Search for the cell housing the specified text and yield its (X, Y) center coordinate. 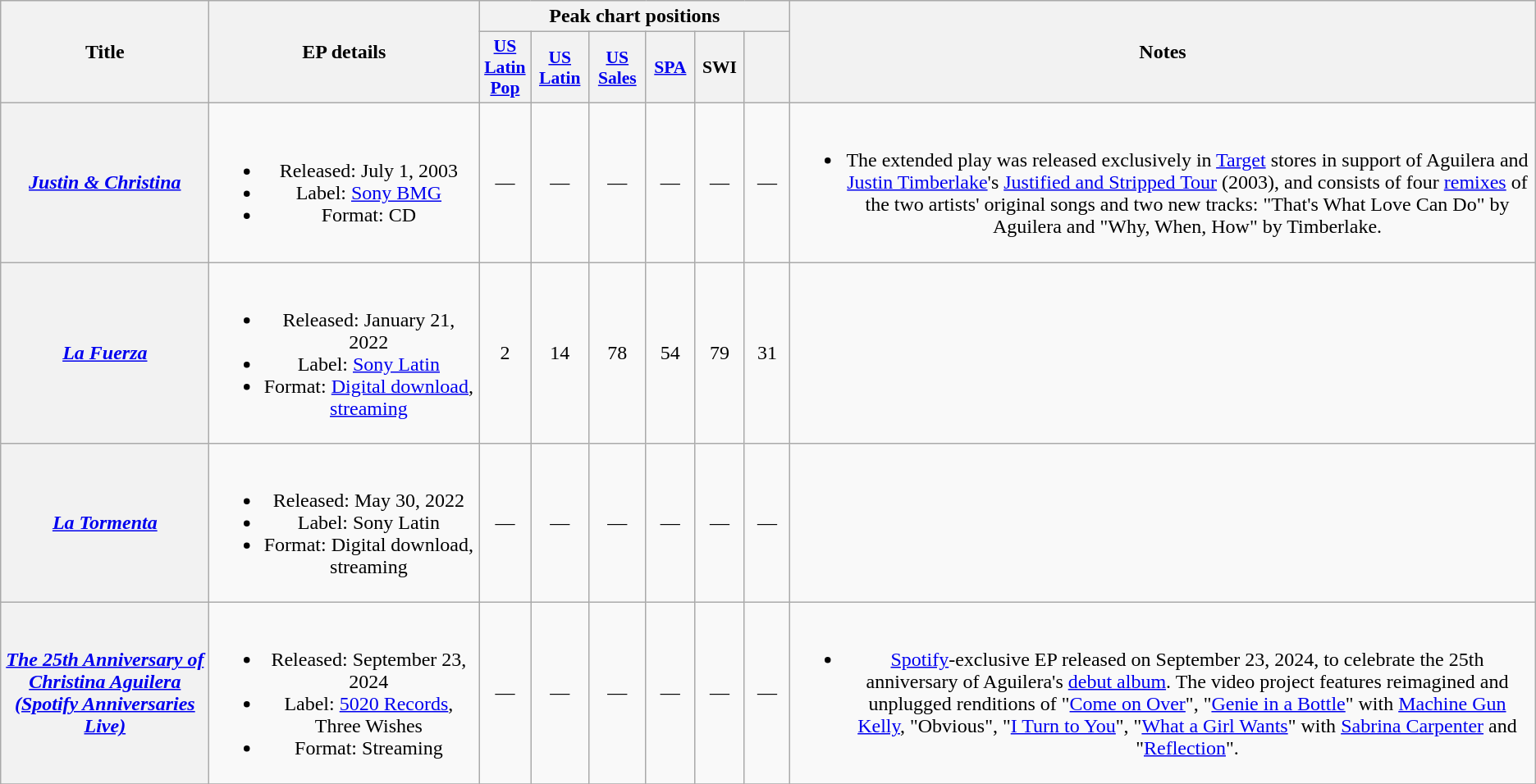
Released: July 1, 2003 Label: Sony BMGFormat: CD (345, 182)
USLatin Pop (505, 67)
78 (618, 353)
54 (670, 353)
Notes (1163, 52)
Released: September 23, 2024Label: 5020 Records, Three WishesFormat: Streaming (345, 694)
31 (766, 353)
SPA (670, 67)
Released: January 21, 2022Label: Sony LatinFormat: Digital download, streaming (345, 353)
The 25th Anniversary of Christina Aguilera (Spotify Anniversaries Live) (105, 694)
La Fuerza (105, 353)
USSales (618, 67)
Title (105, 52)
SWI (720, 67)
14 (560, 353)
79 (720, 353)
Released: May 30, 2022Label: Sony LatinFormat: Digital download, streaming (345, 523)
Peak chart positions (635, 16)
La Tormenta (105, 523)
2 (505, 353)
USLatin (560, 67)
Justin & Christina (105, 182)
EP details (345, 52)
